Provide the (x, y) coordinate of the cell's center where the given text is located.  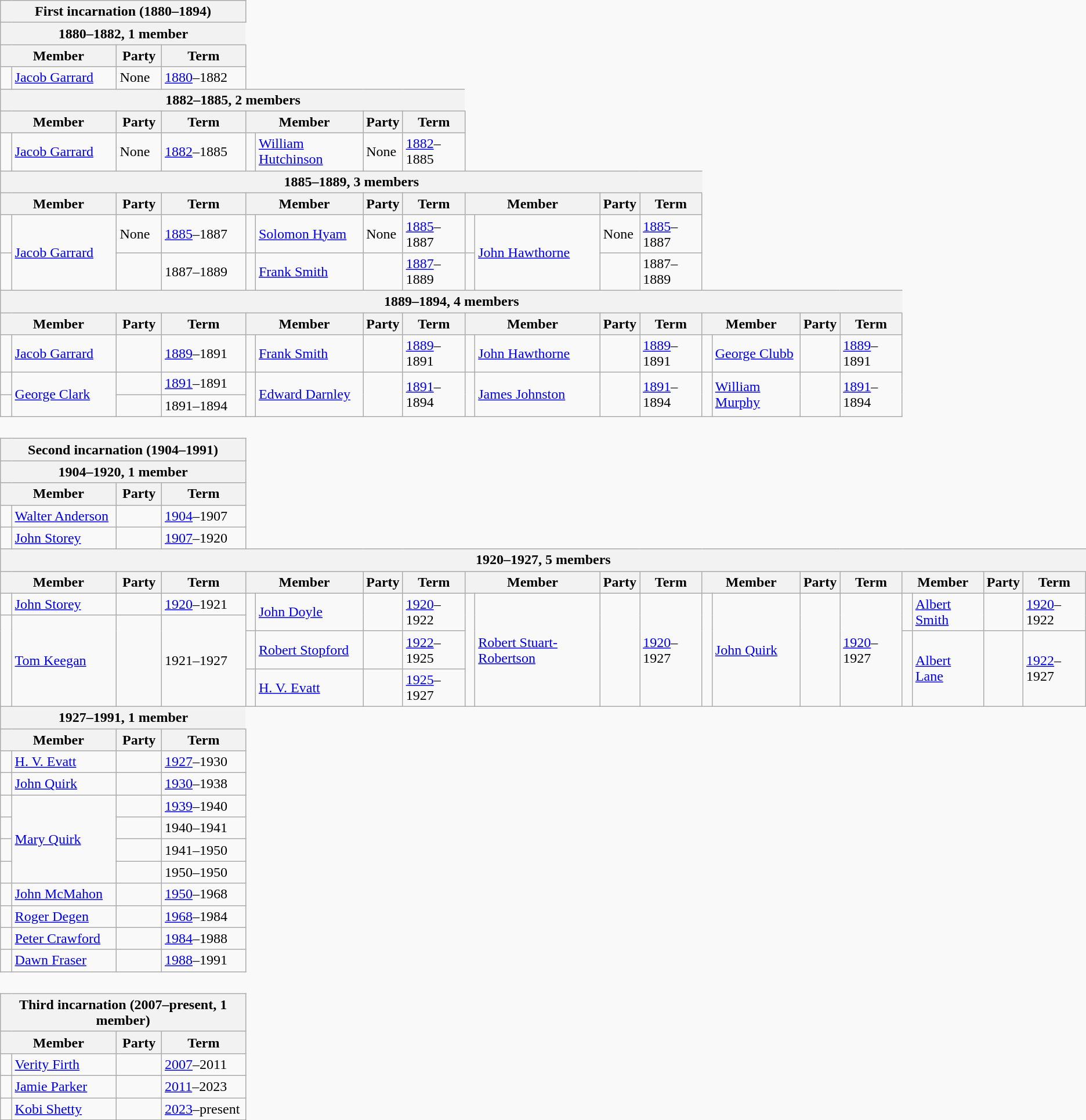
Solomon Hyam (309, 233)
1921–1927 (203, 660)
Verity Firth (64, 1064)
1941–1950 (203, 850)
Edward Darnley (309, 395)
Peter Crawford (64, 938)
Mary Quirk (64, 839)
2007–2011 (203, 1064)
Albert Smith (948, 612)
1904–1920, 1 member (123, 472)
1950–1950 (203, 872)
2011–2023 (203, 1086)
Dawn Fraser (64, 960)
1904–1907 (203, 516)
2023–present (203, 1109)
1940–1941 (203, 828)
Third incarnation (2007–present, 1 member) (123, 1012)
Kobi Shetty (64, 1109)
John Doyle (309, 612)
1950–1968 (203, 894)
Robert Stuart-Robertson (538, 650)
1885–1889, 3 members (352, 182)
1984–1988 (203, 938)
1927–1930 (203, 762)
1920–1927, 5 members (543, 560)
1891–1891 (203, 384)
William Murphy (756, 395)
Tom Keegan (64, 660)
First incarnation (1880–1894) (123, 12)
1920–1921 (203, 604)
Roger Degen (64, 916)
Jamie Parker (64, 1086)
1922–1927 (1055, 669)
1988–1991 (203, 960)
1922–1925 (434, 650)
Albert Lane (948, 669)
George Clark (64, 395)
1907–1920 (203, 538)
1939–1940 (203, 806)
William Hutchinson (309, 152)
James Johnston (538, 395)
Robert Stopford (309, 650)
1927–1991, 1 member (123, 717)
John McMahon (64, 894)
George Clubb (756, 354)
Second incarnation (1904–1991) (123, 450)
1880–1882, 1 member (123, 34)
1930–1938 (203, 784)
1889–1894, 4 members (451, 301)
1925–1927 (434, 687)
Walter Anderson (64, 516)
1968–1984 (203, 916)
1880–1882 (203, 78)
1882–1885, 2 members (233, 100)
